Return (x, y) of the center of cell containing provided text 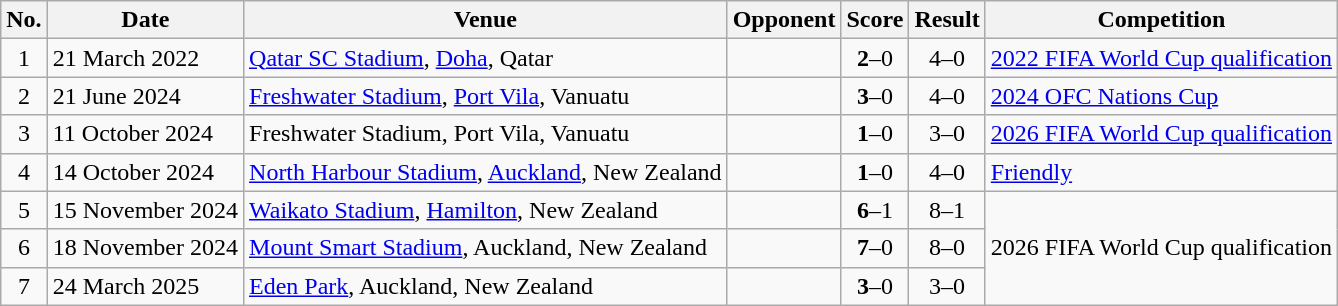
1 (24, 58)
3 (24, 134)
No. (24, 20)
15 November 2024 (145, 210)
14 October 2024 (145, 172)
6–1 (875, 210)
Qatar SC Stadium, Doha, Qatar (486, 58)
8–0 (947, 248)
11 October 2024 (145, 134)
18 November 2024 (145, 248)
Opponent (784, 20)
North Harbour Stadium, Auckland, New Zealand (486, 172)
Mount Smart Stadium, Auckland, New Zealand (486, 248)
2 (24, 96)
2022 FIFA World Cup qualification (1161, 58)
Venue (486, 20)
Eden Park, Auckland, New Zealand (486, 286)
8–1 (947, 210)
2–0 (875, 58)
7–0 (875, 248)
6 (24, 248)
2024 OFC Nations Cup (1161, 96)
5 (24, 210)
21 June 2024 (145, 96)
Waikato Stadium, Hamilton, New Zealand (486, 210)
7 (24, 286)
Score (875, 20)
24 March 2025 (145, 286)
Result (947, 20)
21 March 2022 (145, 58)
Friendly (1161, 172)
4 (24, 172)
Competition (1161, 20)
Date (145, 20)
